Detect which cell encompasses the target text, then output its (X, Y) center coordinate. 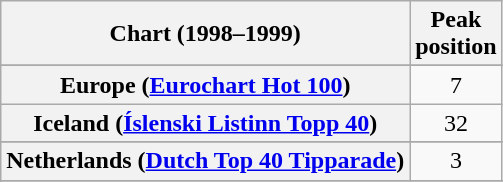
Peakposition (456, 34)
Europe (Eurochart Hot 100) (206, 85)
Netherlands (Dutch Top 40 Tipparade) (206, 161)
32 (456, 123)
Chart (1998–1999) (206, 34)
7 (456, 85)
3 (456, 161)
Iceland (Íslenski Listinn Topp 40) (206, 123)
